Find where the given text appears and provide that cell's center as [x, y] coordinate. 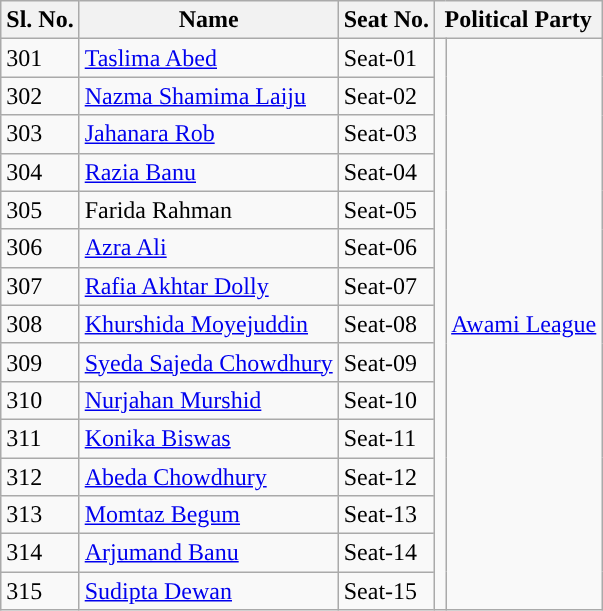
Seat-05 [386, 210]
Farida Rahman [208, 210]
301 [40, 58]
Konika Biswas [208, 438]
Seat-06 [386, 248]
Seat-02 [386, 96]
Abeda Chowdhury [208, 477]
307 [40, 286]
Seat-10 [386, 400]
311 [40, 438]
Political Party [518, 20]
303 [40, 134]
Nazma Shamima Laiju [208, 96]
Sudipta Dewan [208, 591]
Seat-08 [386, 324]
Khurshida Moyejuddin [208, 324]
313 [40, 515]
Seat No. [386, 20]
Nurjahan Murshid [208, 400]
302 [40, 96]
Seat-13 [386, 515]
Sl. No. [40, 20]
Syeda Sajeda Chowdhury [208, 362]
310 [40, 400]
Razia Banu [208, 172]
Seat-09 [386, 362]
305 [40, 210]
Azra Ali [208, 248]
Rafia Akhtar Dolly [208, 286]
Taslima Abed [208, 58]
Seat-01 [386, 58]
Seat-12 [386, 477]
Seat-11 [386, 438]
Momtaz Begum [208, 515]
Seat-15 [386, 591]
Seat-03 [386, 134]
312 [40, 477]
306 [40, 248]
Seat-04 [386, 172]
304 [40, 172]
308 [40, 324]
Seat-07 [386, 286]
Awami League [524, 324]
Jahanara Rob [208, 134]
309 [40, 362]
Name [208, 20]
315 [40, 591]
Seat-14 [386, 553]
Arjumand Banu [208, 553]
314 [40, 553]
